Locate the cell with the specified text and output its [X, Y] center coordinate. 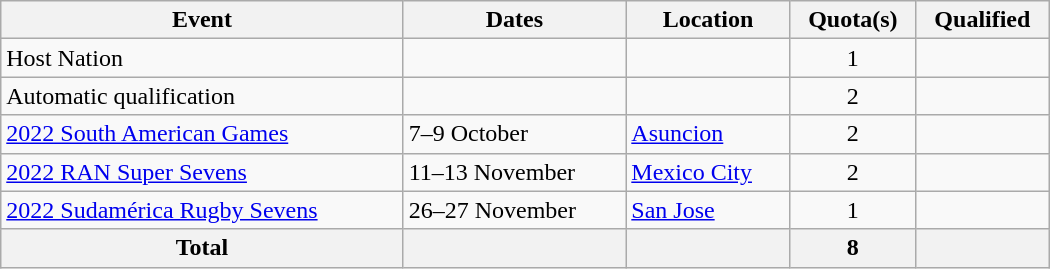
2022 RAN Super Sevens [202, 172]
11–13 November [514, 172]
Total [202, 248]
Event [202, 20]
2022 South American Games [202, 134]
San Jose [708, 210]
Dates [514, 20]
2022 Sudamérica Rugby Sevens [202, 210]
Mexico City [708, 172]
Asuncion [708, 134]
8 [852, 248]
7–9 October [514, 134]
Automatic qualification [202, 96]
Qualified [983, 20]
26–27 November [514, 210]
Host Nation [202, 58]
Quota(s) [852, 20]
Location [708, 20]
